Capture the cell that displays the provided text and extract its [X, Y] central coordinate. 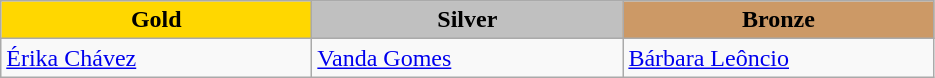
Gold [156, 20]
Vanda Gomes [468, 58]
Érika Chávez [156, 58]
Bárbara Leôncio [778, 58]
Bronze [778, 20]
Silver [468, 20]
